Return [X, Y] of the center of cell containing provided text 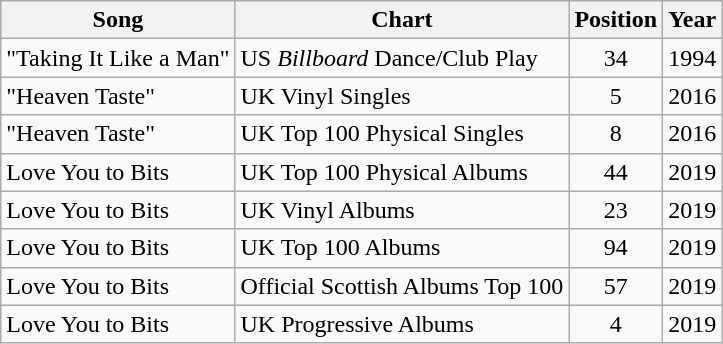
UK Top 100 Physical Albums [402, 172]
Year [692, 20]
4 [616, 324]
Position [616, 20]
94 [616, 248]
Chart [402, 20]
34 [616, 58]
5 [616, 96]
57 [616, 286]
UK Vinyl Albums [402, 210]
1994 [692, 58]
UK Top 100 Albums [402, 248]
8 [616, 134]
44 [616, 172]
UK Vinyl Singles [402, 96]
Official Scottish Albums Top 100 [402, 286]
"Taking It Like a Man" [118, 58]
Song [118, 20]
UK Top 100 Physical Singles [402, 134]
23 [616, 210]
UK Progressive Albums [402, 324]
US Billboard Dance/Club Play [402, 58]
